Detect which cell encompasses the target text, then output its (X, Y) center coordinate. 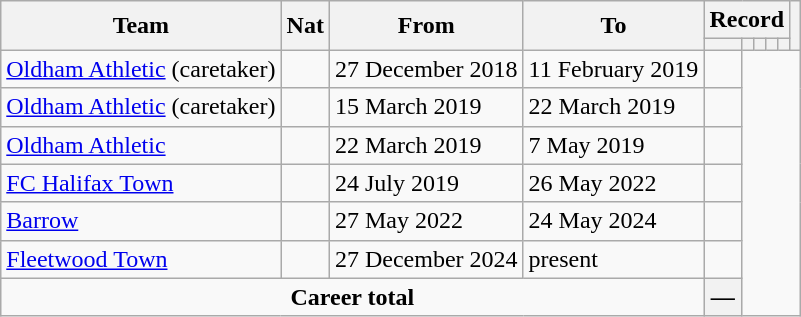
24 July 2019 (426, 183)
24 May 2024 (614, 221)
27 May 2022 (426, 221)
Oldham Athletic (141, 145)
Fleetwood Town (141, 259)
11 February 2019 (614, 69)
27 December 2024 (426, 259)
7 May 2019 (614, 145)
Team (141, 26)
FC Halifax Town (141, 183)
— (723, 297)
Career total (352, 297)
Barrow (141, 221)
From (426, 26)
Record (747, 20)
To (614, 26)
present (614, 259)
26 May 2022 (614, 183)
Nat (305, 26)
15 March 2019 (426, 107)
27 December 2018 (426, 69)
